Scan for the cell matching the given text and deliver its [X, Y] coordinate at center. 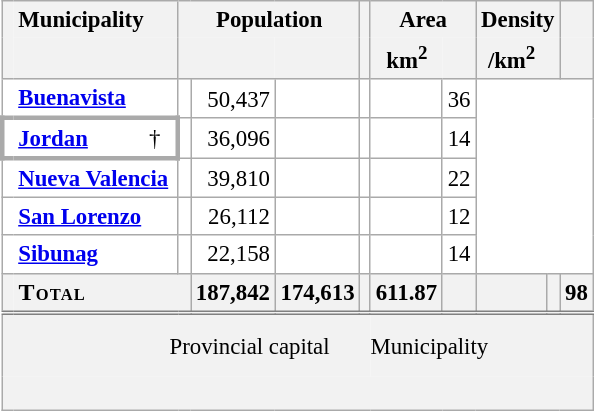
36,096 [234, 138]
San Lorenzo [96, 217]
Total [102, 293]
36 [458, 98]
39,810 [234, 178]
98 [576, 293]
Sibunag [96, 254]
Density [518, 20]
Population [268, 20]
Jordan [72, 138]
22 [458, 178]
Provincial capital [250, 345]
174,613 [318, 293]
Area [422, 20]
† [154, 138]
12 [458, 217]
611.87 [406, 293]
50,437 [234, 98]
22,158 [234, 254]
Buenavista [96, 98]
26,112 [234, 217]
187,842 [234, 293]
km2 [406, 58]
Nueva Valencia [96, 178]
/km2 [512, 58]
